Return the (X, Y) coordinate for the center point of the cell that contains the specified text.  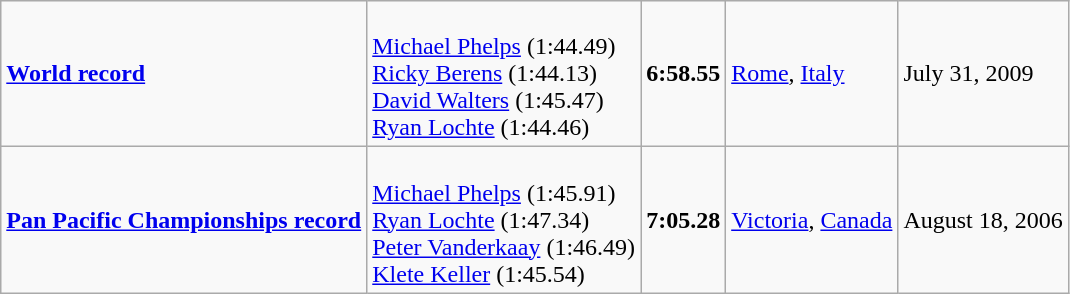
World record (184, 74)
6:58.55 (684, 74)
August 18, 2006 (983, 220)
Michael Phelps (1:45.91)Ryan Lochte (1:47.34)Peter Vanderkaay (1:46.49)Klete Keller (1:45.54) (504, 220)
Victoria, Canada (812, 220)
Rome, Italy (812, 74)
Michael Phelps (1:44.49)Ricky Berens (1:44.13)David Walters (1:45.47)Ryan Lochte (1:44.46) (504, 74)
July 31, 2009 (983, 74)
7:05.28 (684, 220)
Pan Pacific Championships record (184, 220)
